Return the (x, y) coordinate for the center point of the cell that contains the specified text.  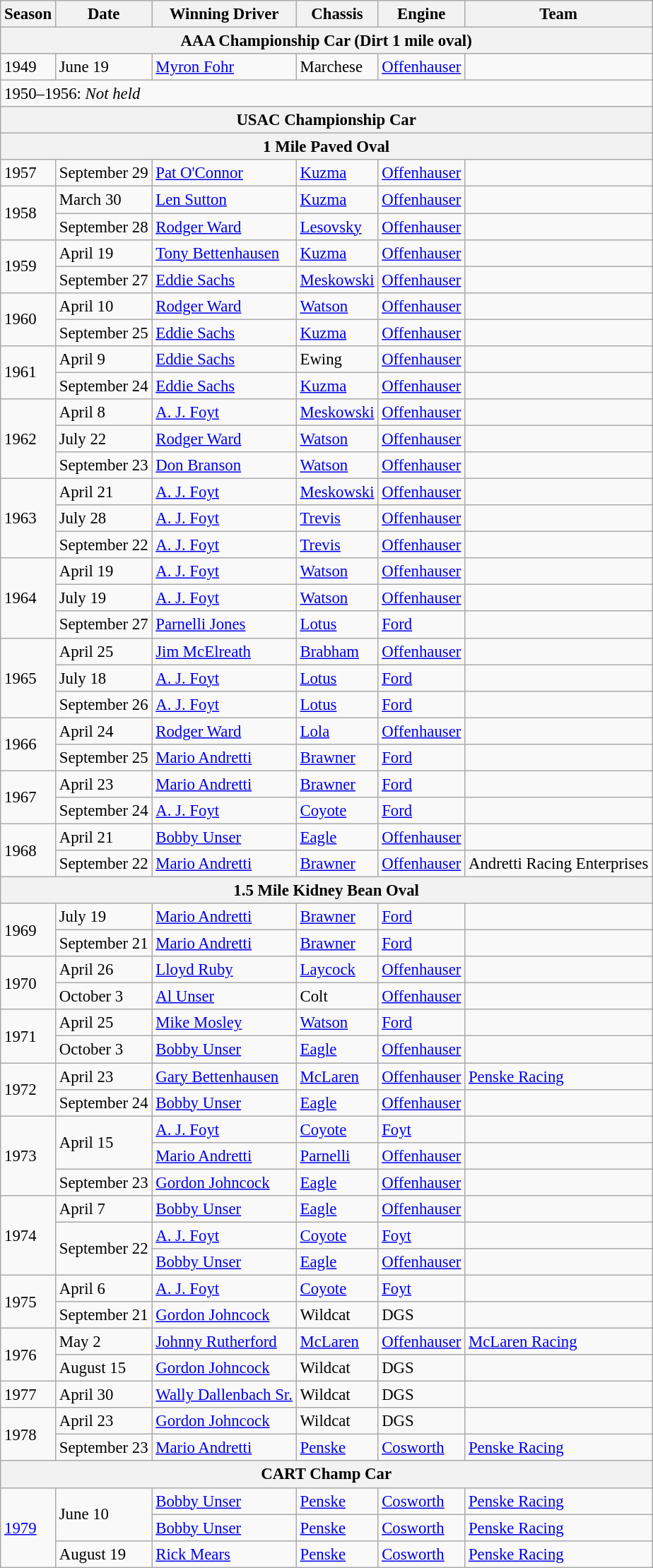
1962 (28, 439)
Date (103, 14)
Laycock (337, 970)
Tony Bettenhausen (224, 253)
Brabham (337, 651)
1973 (28, 1156)
Andretti Racing Enterprises (558, 864)
Johnny Rutherford (224, 1342)
1965 (28, 678)
April 24 (103, 731)
1966 (28, 744)
Mike Mosley (224, 1023)
1963 (28, 518)
April 6 (103, 1288)
1970 (28, 983)
1971 (28, 1037)
1 Mile Paved Oval (326, 147)
June 10 (103, 1514)
Al Unser (224, 997)
USAC Championship Car (326, 120)
Rick Mears (224, 1554)
June 19 (103, 67)
April 8 (103, 412)
1976 (28, 1355)
April 26 (103, 970)
September 29 (103, 173)
August 15 (103, 1368)
Ewing (337, 360)
1977 (28, 1395)
CART Champ Car (326, 1475)
Jim McElreath (224, 651)
Len Sutton (224, 200)
July 28 (103, 518)
1958 (28, 213)
April 10 (103, 306)
1979 (28, 1527)
May 2 (103, 1342)
April 30 (103, 1395)
Lesovsky (337, 227)
July 22 (103, 439)
Engine (421, 14)
Winning Driver (224, 14)
1975 (28, 1301)
1969 (28, 929)
Parnelli (337, 1156)
1968 (28, 850)
1964 (28, 598)
1967 (28, 797)
August 19 (103, 1554)
1957 (28, 173)
April 15 (103, 1143)
1950–1956: Not held (326, 94)
Wally Dallenbach Sr. (224, 1395)
Pat O'Connor (224, 173)
AAA Championship Car (Dirt 1 mile oval) (326, 41)
Don Branson (224, 465)
1974 (28, 1236)
1949 (28, 67)
September 26 (103, 704)
1961 (28, 373)
1960 (28, 319)
Myron Fohr (224, 67)
Parnelli Jones (224, 625)
1.5 Mile Kidney Bean Oval (326, 891)
Colt (337, 997)
Team (558, 14)
1978 (28, 1434)
Lola (337, 731)
March 30 (103, 200)
1972 (28, 1089)
Chassis (337, 14)
April 7 (103, 1209)
1959 (28, 266)
July 18 (103, 678)
Lloyd Ruby (224, 970)
Gary Bettenhausen (224, 1076)
April 9 (103, 360)
Season (28, 14)
McLaren Racing (558, 1342)
Marchese (337, 67)
September 28 (103, 227)
